Locate the cell with the specified text and output its [x, y] center coordinate. 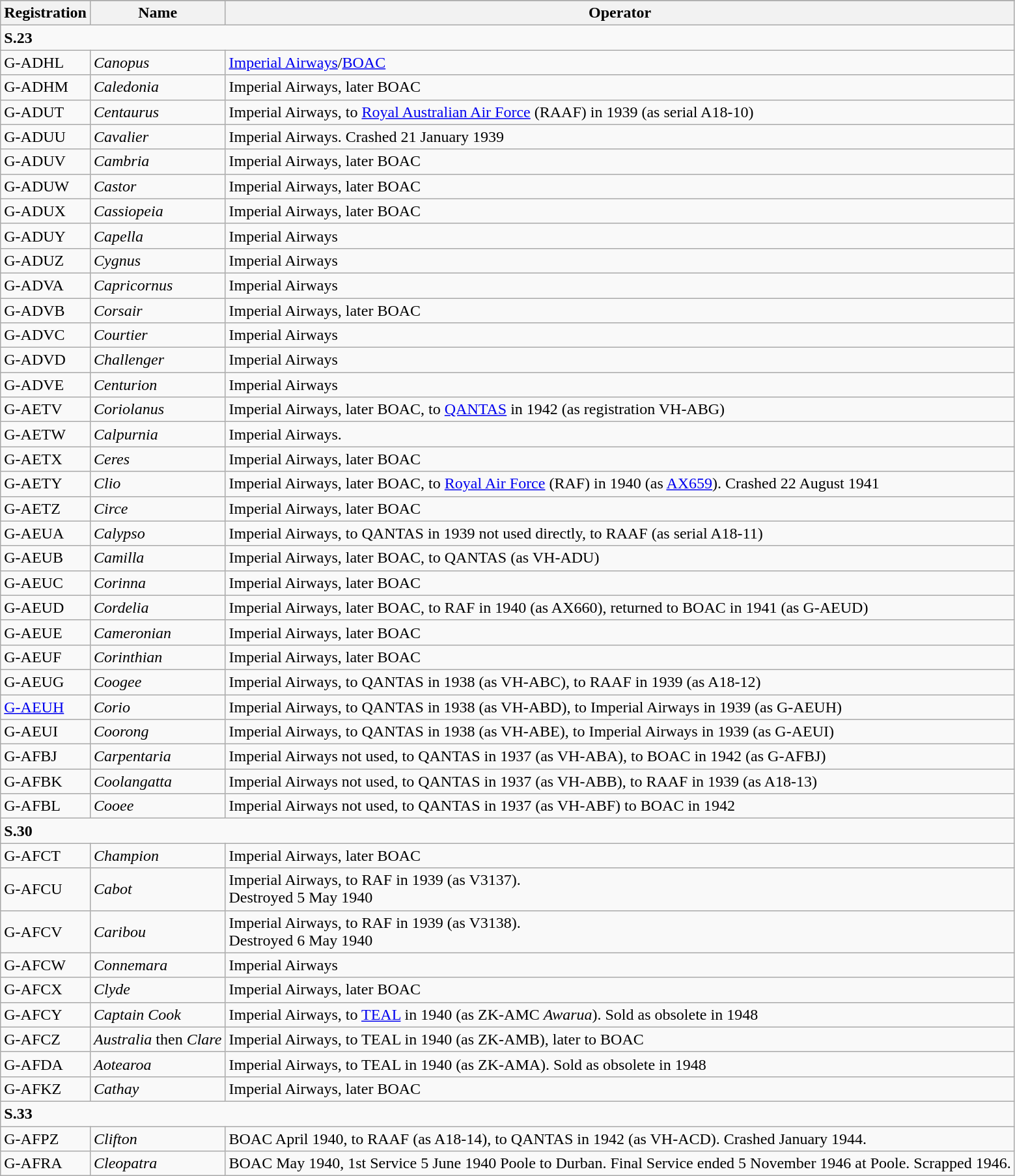
G-AEUE [46, 632]
G-AFCT [46, 856]
Caledonia [158, 87]
Capella [158, 236]
S.23 [508, 38]
G-AFBJ [46, 757]
G-ADUW [46, 186]
Coriolanus [158, 410]
Circe [158, 509]
G-AFPZ [46, 1139]
S.33 [508, 1113]
Imperial Airways, to QANTAS in 1938 (as VH-ABC), to RAAF in 1939 (as A18-12) [620, 682]
Imperial Airways, to QANTAS in 1938 (as VH-ABE), to Imperial Airways in 1939 (as G-AEUI) [620, 732]
Carpentaria [158, 757]
G-AETY [46, 484]
Centaurus [158, 112]
Imperial Airways, to TEAL in 1940 (as ZK-AMC Awarua). Sold as obsolete in 1948 [620, 1015]
Ceres [158, 459]
G-AETW [46, 434]
Cabot [158, 889]
Registration [46, 13]
BOAC April 1940, to RAAF (as A18-14), to QANTAS in 1942 (as VH-ACD). Crashed January 1944. [620, 1139]
G-ADVD [46, 360]
Name [158, 13]
Imperial Airways, to QANTAS in 1938 (as VH-ABD), to Imperial Airways in 1939 (as G-AEUH) [620, 707]
Captain Cook [158, 1015]
Imperial Airways, later BOAC, to QANTAS (as VH-ADU) [620, 558]
Castor [158, 186]
Centurion [158, 385]
G-ADUV [46, 161]
Imperial Airways. Crashed 21 January 1939 [620, 137]
Coolangatta [158, 781]
Imperial Airways not used, to QANTAS in 1937 (as VH-ABF) to BOAC in 1942 [620, 806]
G-AFBL [46, 806]
Imperial Airways not used, to QANTAS in 1937 (as VH-ABA), to BOAC in 1942 (as G-AFBJ) [620, 757]
Clifton [158, 1139]
G-ADUY [46, 236]
G-AETX [46, 459]
G-AEUB [46, 558]
Imperial Airways, to RAF in 1939 (as V3138). Destroyed 6 May 1940 [620, 931]
Imperial Airways, later BOAC, to RAF in 1940 (as AX660), returned to BOAC in 1941 (as G-AEUD) [620, 608]
Imperial Airways, to TEAL in 1940 (as ZK-AMB), later to BOAC [620, 1039]
Cambria [158, 161]
G-AFCZ [46, 1039]
Cathay [158, 1089]
Imperial Airways, to RAF in 1939 (as V3137). Destroyed 5 May 1940 [620, 889]
Imperial Airways, to Royal Australian Air Force (RAAF) in 1939 (as serial A18-10) [620, 112]
G-AEUF [46, 657]
Challenger [158, 360]
G-ADUU [46, 137]
G-AETV [46, 410]
G-ADUT [46, 112]
Capricornus [158, 285]
Corinthian [158, 657]
Imperial Airways/BOAC [620, 63]
Imperial Airways not used, to QANTAS in 1937 (as VH-ABB), to RAAF in 1939 (as A18-13) [620, 781]
G-AEUH [46, 707]
Imperial Airways, to TEAL in 1940 (as ZK-AMA). Sold as obsolete in 1948 [620, 1064]
G-AFDA [46, 1064]
Canopus [158, 63]
G-AFRA [46, 1164]
Corsair [158, 311]
G-AFCU [46, 889]
Coogee [158, 682]
Cordelia [158, 608]
Calpurnia [158, 434]
G-AETZ [46, 509]
Courtier [158, 335]
Cygnus [158, 260]
G-ADHL [46, 63]
Clyde [158, 990]
Cassiopeia [158, 211]
Aotearoa [158, 1064]
Connemara [158, 965]
Calypso [158, 533]
Camilla [158, 558]
Cavalier [158, 137]
G-AFCY [46, 1015]
G-AFCV [46, 931]
Imperial Airways, later BOAC, to QANTAS in 1942 (as registration VH-ABG) [620, 410]
G-ADVB [46, 311]
G-ADHM [46, 87]
G-ADUX [46, 211]
G-ADVC [46, 335]
Cooee [158, 806]
Cameronian [158, 632]
Corio [158, 707]
G-AEUG [46, 682]
G-ADVA [46, 285]
G-AEUC [46, 583]
G-AFCX [46, 990]
Champion [158, 856]
Clio [158, 484]
Caribou [158, 931]
Corinna [158, 583]
G-AEUA [46, 533]
Imperial Airways, to QANTAS in 1939 not used directly, to RAAF (as serial A18-11) [620, 533]
G-ADUZ [46, 260]
G-ADVE [46, 385]
Imperial Airways. [620, 434]
Coorong [158, 732]
S.30 [508, 831]
BOAC May 1940, 1st Service 5 June 1940 Poole to Durban. Final Service ended 5 November 1946 at Poole. Scrapped 1946. [620, 1164]
G-AEUI [46, 732]
G-AFBK [46, 781]
Australia then Clare [158, 1039]
G-AFCW [46, 965]
Operator [620, 13]
Cleopatra [158, 1164]
Imperial Airways, later BOAC, to Royal Air Force (RAF) in 1940 (as AX659). Crashed 22 August 1941 [620, 484]
G-AEUD [46, 608]
G-AFKZ [46, 1089]
